Identify which cell holds the provided text, then report its [x, y] central coordinate. 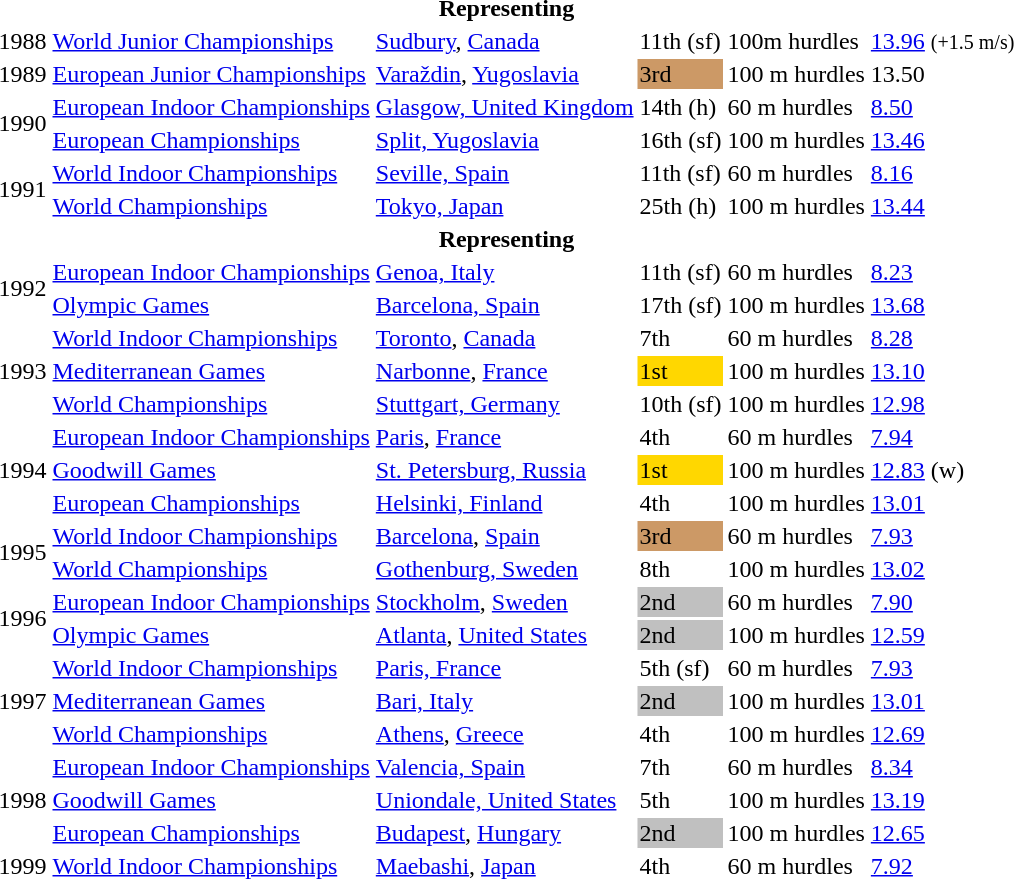
Bari, Italy [504, 701]
16th (sf) [680, 140]
Narbonne, France [504, 371]
Tokyo, Japan [504, 206]
Stockholm, Sweden [504, 602]
Gothenburg, Sweden [504, 569]
10th (sf) [680, 404]
Seville, Spain [504, 173]
Toronto, Canada [504, 338]
Stuttgart, Germany [504, 404]
Helsinki, Finland [504, 503]
100m hurdles [796, 41]
St. Petersburg, Russia [504, 470]
5th (sf) [680, 668]
5th [680, 800]
Split, Yugoslavia [504, 140]
Sudbury, Canada [504, 41]
Uniondale, United States [504, 800]
Glasgow, United Kingdom [504, 107]
Valencia, Spain [504, 767]
14th (h) [680, 107]
17th (sf) [680, 305]
Varaždin, Yugoslavia [504, 74]
Athens, Greece [504, 734]
25th (h) [680, 206]
European Junior Championships [211, 74]
Budapest, Hungary [504, 833]
Genoa, Italy [504, 272]
World Junior Championships [211, 41]
8th [680, 569]
Atlanta, United States [504, 635]
